Pinpoint the cell where the given text exists, returning its (X, Y) midpoint coordinate. 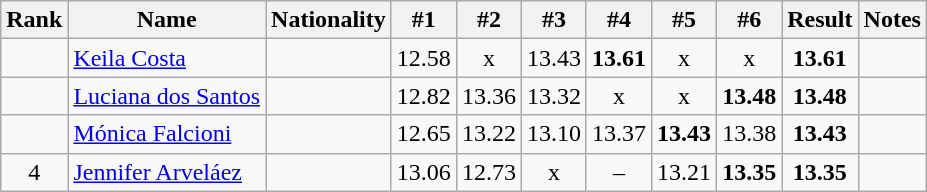
#2 (488, 20)
#3 (554, 20)
Nationality (329, 20)
– (618, 172)
13.10 (554, 134)
Notes (892, 20)
12.65 (424, 134)
Rank (34, 20)
Keila Costa (167, 58)
Result (820, 20)
13.22 (488, 134)
Name (167, 20)
13.32 (554, 96)
13.06 (424, 172)
13.37 (618, 134)
13.36 (488, 96)
#1 (424, 20)
Mónica Falcioni (167, 134)
13.21 (684, 172)
12.82 (424, 96)
#6 (750, 20)
Luciana dos Santos (167, 96)
Jennifer Arveláez (167, 172)
12.58 (424, 58)
#5 (684, 20)
4 (34, 172)
12.73 (488, 172)
13.38 (750, 134)
#4 (618, 20)
